From the cell containing the given text, extract its center point as (x, y) coordinate. 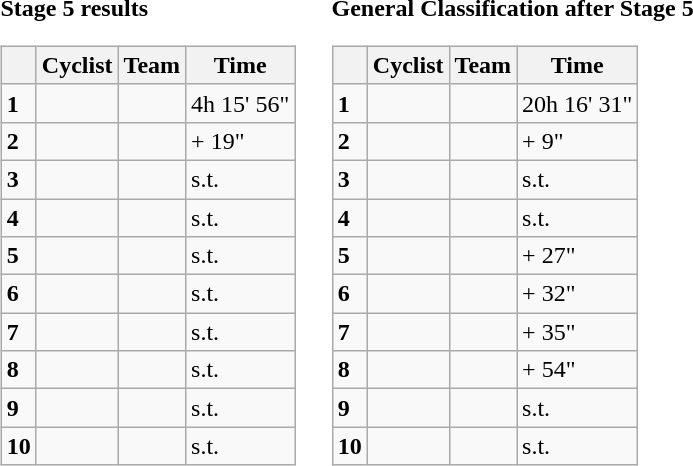
+ 9" (578, 141)
+ 27" (578, 256)
+ 19" (240, 141)
4h 15' 56" (240, 103)
+ 35" (578, 332)
+ 32" (578, 294)
+ 54" (578, 370)
20h 16' 31" (578, 103)
